Search for the cell housing the specified text and yield its (x, y) center coordinate. 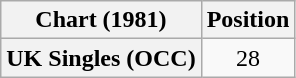
Position (248, 20)
UK Singles (OCC) (101, 58)
Chart (1981) (101, 20)
28 (248, 58)
